Identify which cell holds the provided text, then report its (X, Y) central coordinate. 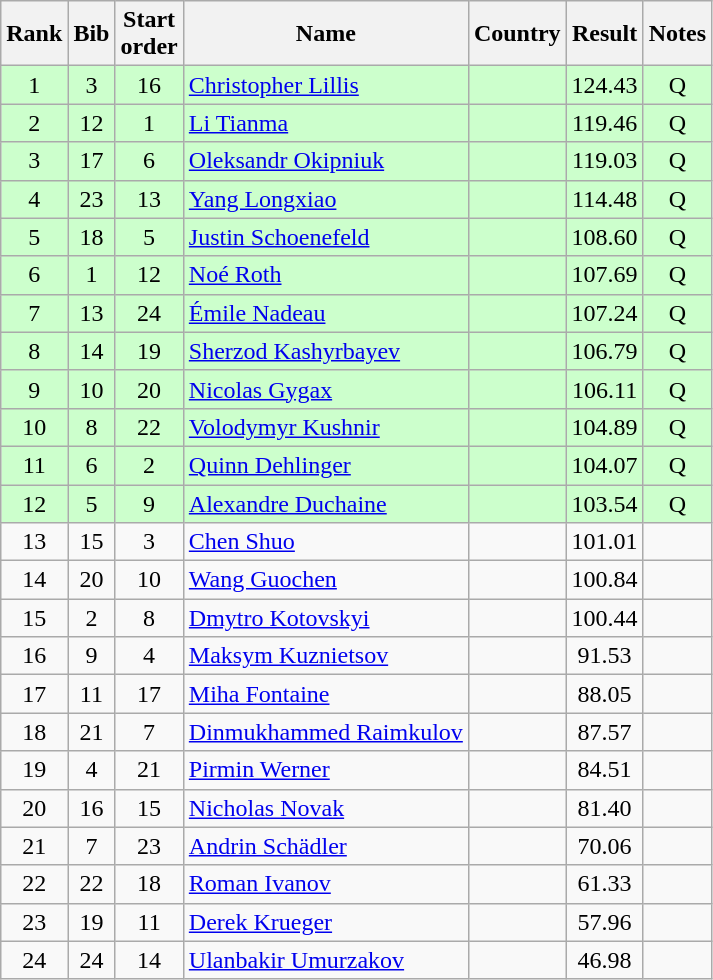
81.40 (604, 808)
Quinn Dehlinger (326, 465)
Justin Schoenefeld (326, 237)
Nicholas Novak (326, 808)
101.01 (604, 542)
Maksym Kuznietsov (326, 656)
Country (517, 34)
103.54 (604, 503)
91.53 (604, 656)
Alexandre Duchaine (326, 503)
Nicolas Gygax (326, 389)
124.43 (604, 85)
Noé Roth (326, 275)
87.57 (604, 732)
Andrin Schädler (326, 846)
88.05 (604, 694)
57.96 (604, 922)
61.33 (604, 884)
104.89 (604, 427)
119.03 (604, 161)
Startorder (149, 34)
Oleksandr Okipniuk (326, 161)
106.79 (604, 351)
Rank (34, 34)
100.84 (604, 580)
104.07 (604, 465)
107.69 (604, 275)
119.46 (604, 123)
Chen Shuo (326, 542)
114.48 (604, 199)
Ulanbakir Umurzakov (326, 960)
Volodymyr Kushnir (326, 427)
Result (604, 34)
Roman Ivanov (326, 884)
108.60 (604, 237)
46.98 (604, 960)
106.11 (604, 389)
Émile Nadeau (326, 313)
Pirmin Werner (326, 770)
Derek Krueger (326, 922)
Name (326, 34)
Li Tianma (326, 123)
Miha Fontaine (326, 694)
70.06 (604, 846)
Dmytro Kotovskyi (326, 618)
Yang Longxiao (326, 199)
Bib (92, 34)
84.51 (604, 770)
Wang Guochen (326, 580)
Sherzod Kashyrbayev (326, 351)
100.44 (604, 618)
Notes (677, 34)
Christopher Lillis (326, 85)
107.24 (604, 313)
Dinmukhammed Raimkulov (326, 732)
